Provide the (X, Y) coordinate of the cell's center where the given text is located.  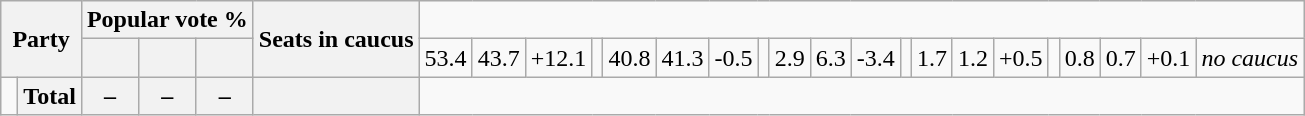
Seats in caucus (336, 39)
+0.1 (1168, 58)
53.4 (446, 58)
Total (50, 96)
+0.5 (1020, 58)
0.8 (1080, 58)
2.9 (790, 58)
-0.5 (734, 58)
41.3 (682, 58)
0.7 (1120, 58)
1.2 (972, 58)
Popular vote % (167, 20)
40.8 (630, 58)
+12.1 (558, 58)
6.3 (830, 58)
no caucus (1250, 58)
-3.4 (876, 58)
1.7 (932, 58)
43.7 (498, 58)
Party (42, 39)
